Locate the cell with the specified text and output its (x, y) center coordinate. 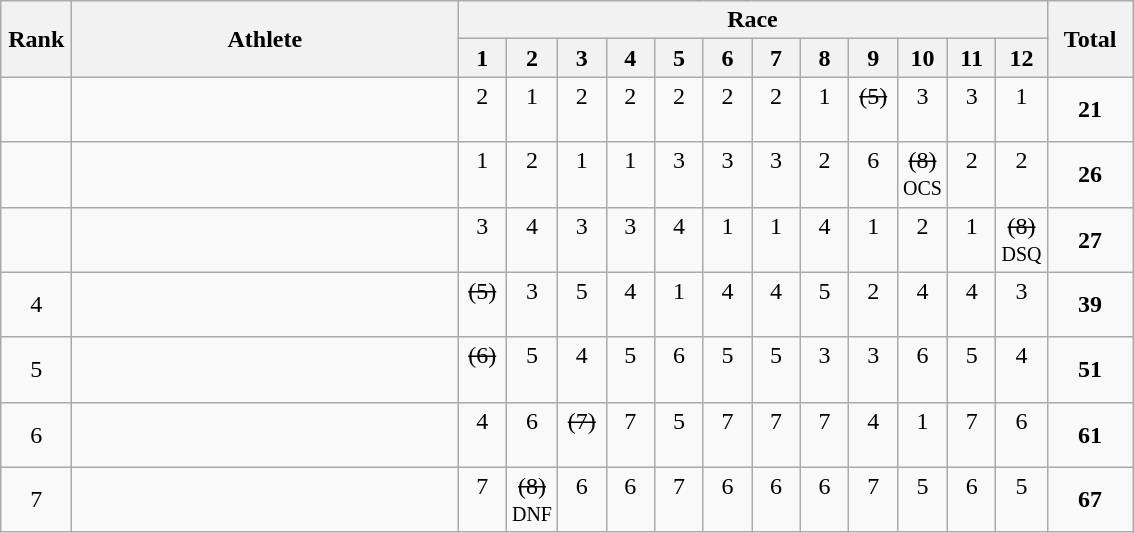
(8)DSQ (1022, 240)
61 (1090, 434)
(6) (482, 370)
Rank (36, 39)
8 (824, 58)
21 (1090, 110)
(8)OCS (922, 174)
(8)DNF (532, 500)
51 (1090, 370)
Athlete (265, 39)
10 (922, 58)
67 (1090, 500)
39 (1090, 304)
9 (874, 58)
26 (1090, 174)
(7) (582, 434)
12 (1022, 58)
Total (1090, 39)
Race (752, 20)
11 (972, 58)
27 (1090, 240)
